From the cell containing the given text, extract its center point as (X, Y) coordinate. 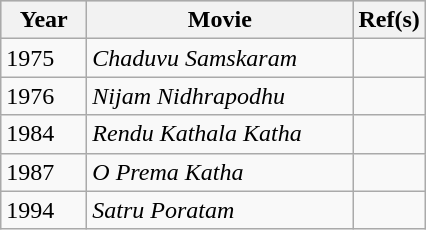
1987 (44, 172)
O Prema Katha (220, 172)
Year (44, 20)
1984 (44, 134)
1976 (44, 96)
Nijam Nidhrapodhu (220, 96)
Rendu Kathala Katha (220, 134)
Movie (220, 20)
Chaduvu Samskaram (220, 58)
1994 (44, 210)
1975 (44, 58)
Ref(s) (389, 20)
Satru Poratam (220, 210)
